Capture the cell that displays the provided text and extract its [X, Y] central coordinate. 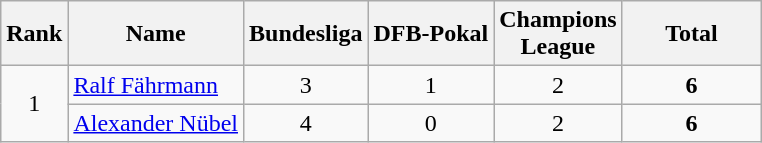
Total [692, 34]
3 [306, 85]
ChampionsLeague [558, 34]
Alexander Nübel [156, 123]
0 [431, 123]
Rank [34, 34]
4 [306, 123]
Name [156, 34]
Bundesliga [306, 34]
Ralf Fährmann [156, 85]
DFB-Pokal [431, 34]
